Locate the cell with the specified text and output its (X, Y) center coordinate. 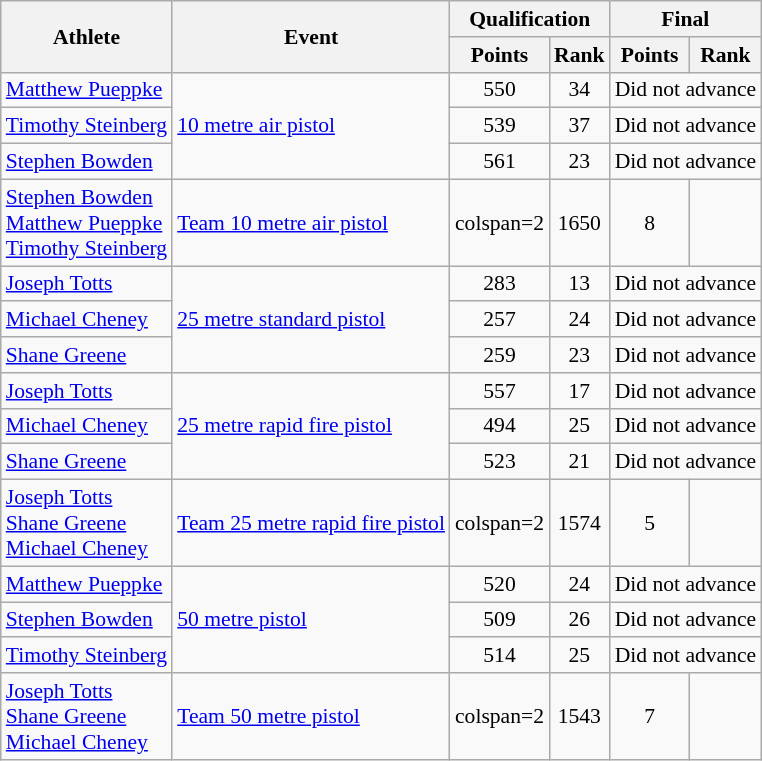
509 (500, 620)
13 (580, 284)
1650 (580, 222)
7 (650, 716)
1543 (580, 716)
561 (500, 162)
494 (500, 426)
34 (580, 90)
Team 25 metre rapid fire pistol (311, 524)
259 (500, 355)
514 (500, 656)
25 metre standard pistol (311, 320)
557 (500, 391)
257 (500, 320)
Qualification (530, 19)
520 (500, 584)
Team 10 metre air pistol (311, 222)
5 (650, 524)
Final (686, 19)
21 (580, 462)
283 (500, 284)
523 (500, 462)
37 (580, 126)
Athlete (86, 36)
50 metre pistol (311, 620)
1574 (580, 524)
Event (311, 36)
25 metre rapid fire pistol (311, 426)
10 metre air pistol (311, 126)
26 (580, 620)
Stephen Bowden Matthew Pueppke Timothy Steinberg (86, 222)
8 (650, 222)
550 (500, 90)
Team 50 metre pistol (311, 716)
17 (580, 391)
539 (500, 126)
